Return (X, Y) of the center of cell containing provided text 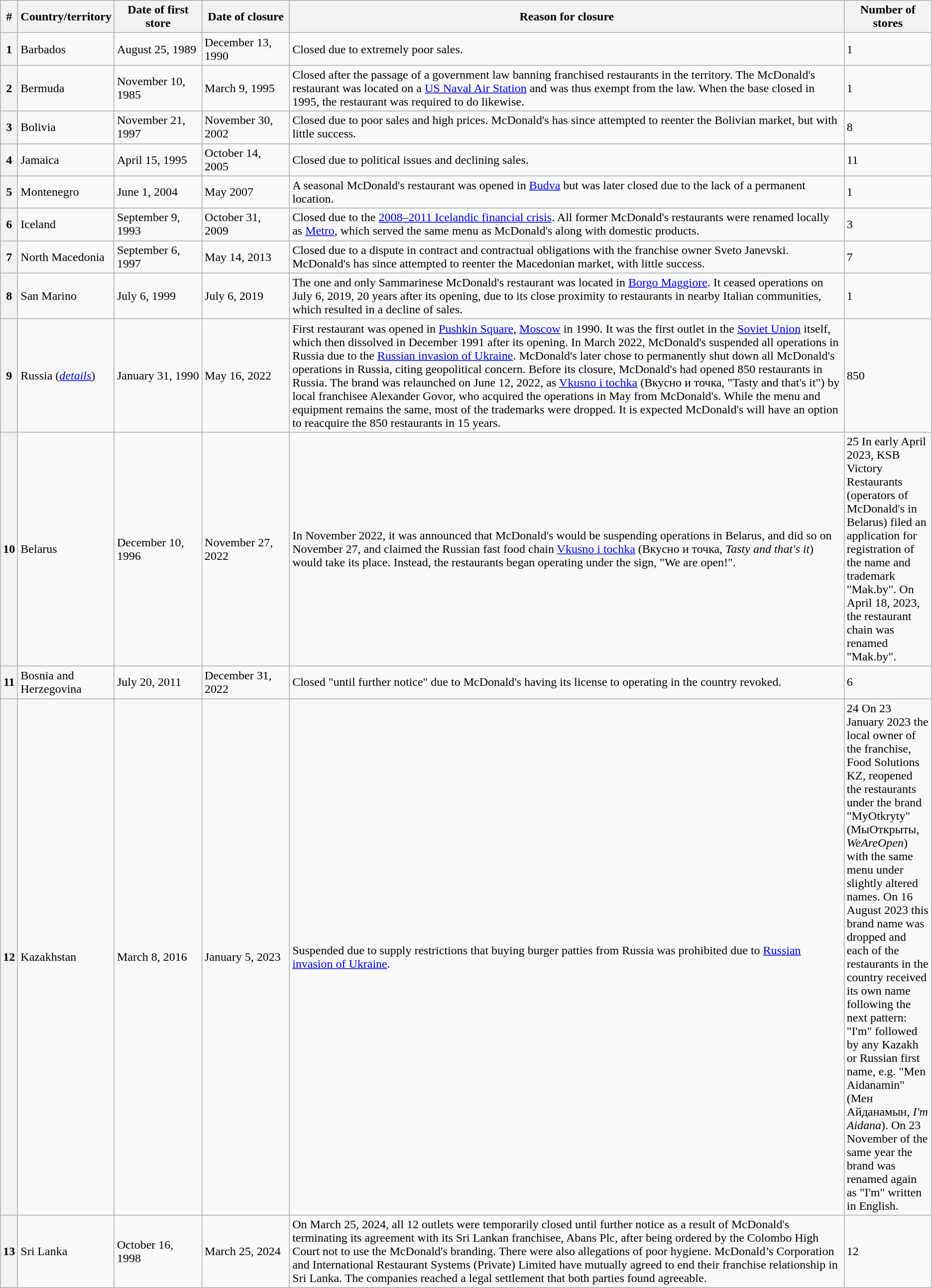
June 1, 2004 (158, 192)
July 20, 2011 (158, 682)
# (9, 17)
Bolivia (66, 128)
November 10, 1985 (158, 88)
January 5, 2023 (246, 956)
Barbados (66, 49)
December 13, 1990 (246, 49)
Iceland (66, 224)
July 6, 2019 (246, 296)
Bermuda (66, 88)
Closed due to poor sales and high prices. McDonald's has since attempted to reenter the Bolivian market, but with little success. (567, 128)
November 27, 2022 (246, 549)
May 14, 2013 (246, 257)
850 (888, 376)
4 (9, 159)
March 8, 2016 (158, 956)
December 10, 1996 (158, 549)
November 30, 2002 (246, 128)
North Macedonia (66, 257)
March 9, 1995 (246, 88)
Date of closure (246, 17)
Number of stores (888, 17)
Suspended due to supply restrictions that buying burger patties from Russia was prohibited due to Russian invasion of Ukraine. (567, 956)
Sri Lanka (66, 1252)
Bosnia and Herzegovina (66, 682)
San Marino (66, 296)
A seasonal McDonald's restaurant was opened in Budva but was later closed due to the lack of a permanent location. (567, 192)
Closed "until further notice" due to McDonald's having its license to operating in the country revoked. (567, 682)
May 2007 (246, 192)
9 (9, 376)
13 (9, 1252)
Montenegro (66, 192)
October 31, 2009 (246, 224)
October 14, 2005 (246, 159)
January 31, 1990 (158, 376)
2 (9, 88)
August 25, 1989 (158, 49)
Date of first store (158, 17)
December 31, 2022 (246, 682)
September 6, 1997 (158, 257)
Belarus (66, 549)
10 (9, 549)
Kazakhstan (66, 956)
Country/territory (66, 17)
October 16, 1998 (158, 1252)
Russia (details) (66, 376)
September 9, 1993 (158, 224)
April 15, 1995 (158, 159)
July 6, 1999 (158, 296)
Reason for closure (567, 17)
Jamaica (66, 159)
March 25, 2024 (246, 1252)
Closed due to political issues and declining sales. (567, 159)
5 (9, 192)
November 21, 1997 (158, 128)
May 16, 2022 (246, 376)
Closed due to extremely poor sales. (567, 49)
